From the cell containing the given text, extract its center point as (X, Y) coordinate. 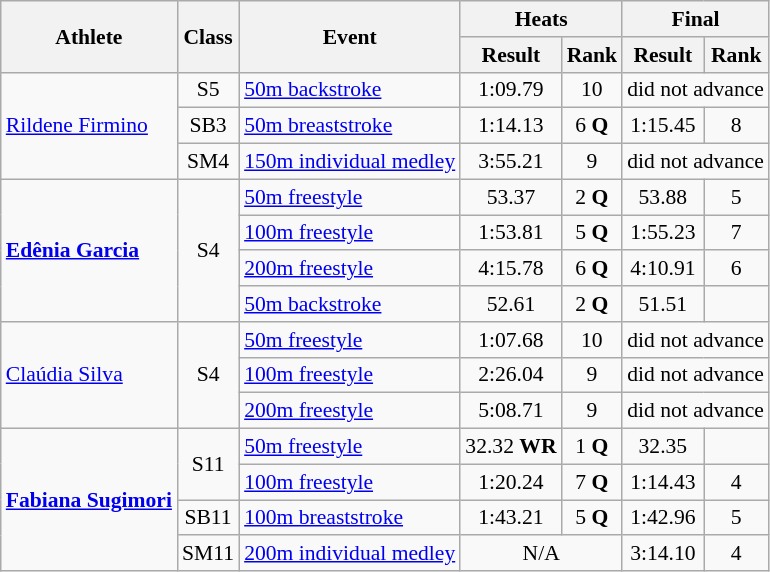
2:26.04 (510, 375)
Rildene Firmino (89, 126)
53.88 (662, 197)
6 (736, 269)
SM11 (208, 554)
3:14.10 (662, 554)
Athlete (89, 36)
1:20.24 (510, 482)
1:43.21 (510, 518)
N/A (541, 554)
1:55.23 (662, 233)
Fabiana Sugimori (89, 500)
Heats (541, 19)
5:08.71 (510, 411)
Claúdia Silva (89, 376)
4:10.91 (662, 269)
1:15.45 (662, 126)
Event (350, 36)
1:14.43 (662, 482)
4:15.78 (510, 269)
7 Q (592, 482)
8 (736, 126)
Final (696, 19)
Class (208, 36)
32.32 WR (510, 447)
SM4 (208, 162)
1:07.68 (510, 340)
53.37 (510, 197)
1:09.79 (510, 90)
7 (736, 233)
52.61 (510, 304)
50m breaststroke (350, 126)
1:42.96 (662, 518)
S11 (208, 464)
Edênia Garcia (89, 250)
3:55.21 (510, 162)
1:14.13 (510, 126)
1:53.81 (510, 233)
32.35 (662, 447)
200m individual medley (350, 554)
150m individual medley (350, 162)
SB11 (208, 518)
51.51 (662, 304)
S5 (208, 90)
SB3 (208, 126)
1 Q (592, 447)
100m breaststroke (350, 518)
